Capture the cell that displays the provided text and extract its (x, y) central coordinate. 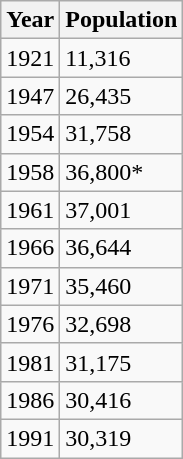
1954 (30, 134)
1971 (30, 286)
31,175 (122, 362)
1991 (30, 438)
30,319 (122, 438)
32,698 (122, 324)
1958 (30, 172)
Population (122, 20)
36,800* (122, 172)
1961 (30, 210)
1976 (30, 324)
30,416 (122, 400)
1947 (30, 96)
1986 (30, 400)
36,644 (122, 248)
37,001 (122, 210)
35,460 (122, 286)
1921 (30, 58)
1966 (30, 248)
1981 (30, 362)
31,758 (122, 134)
11,316 (122, 58)
26,435 (122, 96)
Year (30, 20)
